From the cell containing the given text, extract its center point as [x, y] coordinate. 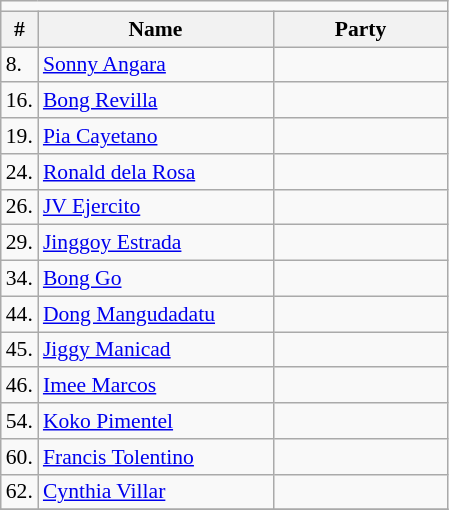
60. [20, 457]
Jiggy Manicad [156, 350]
# [20, 29]
29. [20, 243]
Dong Mangudadatu [156, 314]
Sonny Angara [156, 65]
19. [20, 136]
44. [20, 314]
Imee Marcos [156, 386]
46. [20, 386]
45. [20, 350]
62. [20, 492]
26. [20, 207]
8. [20, 65]
Bong Go [156, 279]
24. [20, 172]
54. [20, 421]
JV Ejercito [156, 207]
Jinggoy Estrada [156, 243]
Koko Pimentel [156, 421]
34. [20, 279]
Cynthia Villar [156, 492]
Party [360, 29]
Name [156, 29]
Pia Cayetano [156, 136]
Francis Tolentino [156, 457]
16. [20, 101]
Ronald dela Rosa [156, 172]
Bong Revilla [156, 101]
